Detect which cell encompasses the target text, then output its (x, y) center coordinate. 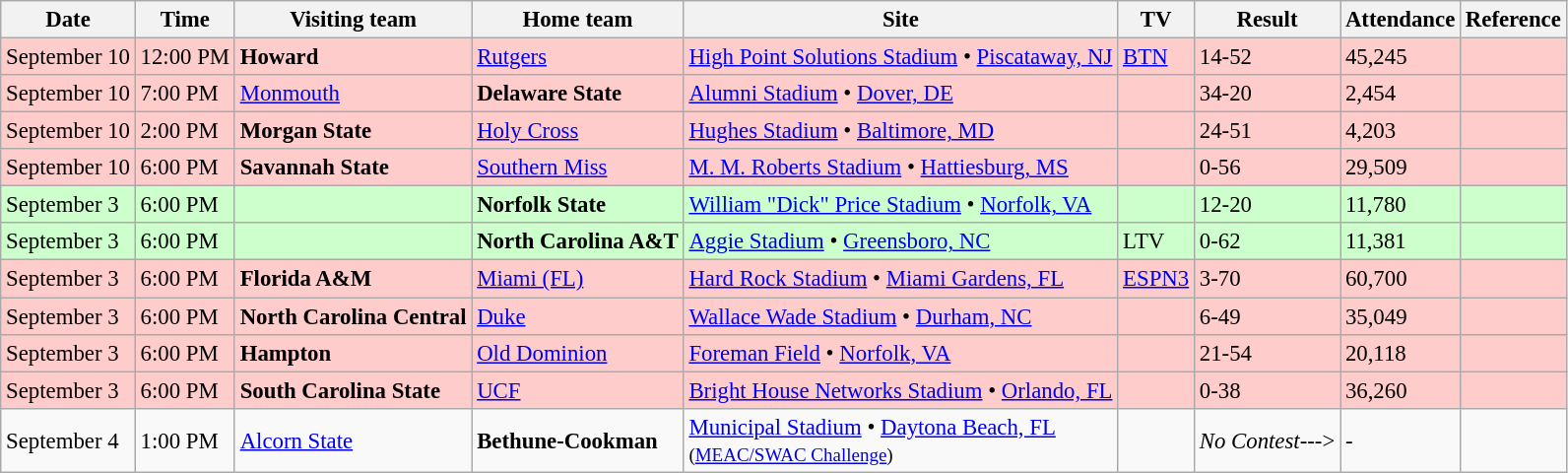
Home team (577, 20)
60,700 (1401, 279)
6-49 (1267, 316)
34-20 (1267, 94)
- (1401, 439)
Foreman Field • Norfolk, VA (900, 353)
William "Dick" Price Stadium • Norfolk, VA (900, 205)
Site (900, 20)
12-20 (1267, 205)
36,260 (1401, 390)
South Carolina State (353, 390)
Hughes Stadium • Baltimore, MD (900, 131)
7:00 PM (185, 94)
Attendance (1401, 20)
UCF (577, 390)
35,049 (1401, 316)
TV (1156, 20)
Reference (1514, 20)
0-38 (1267, 390)
Florida A&M (353, 279)
4,203 (1401, 131)
0-62 (1267, 241)
Monmouth (353, 94)
3-70 (1267, 279)
No Contest---> (1267, 439)
Southern Miss (577, 168)
Howard (353, 57)
12:00 PM (185, 57)
24-51 (1267, 131)
High Point Solutions Stadium • Piscataway, NJ (900, 57)
North Carolina A&T (577, 241)
Norfolk State (577, 205)
Holy Cross (577, 131)
Alumni Stadium • Dover, DE (900, 94)
Old Dominion (577, 353)
Alcorn State (353, 439)
45,245 (1401, 57)
Aggie Stadium • Greensboro, NC (900, 241)
29,509 (1401, 168)
M. M. Roberts Stadium • Hattiesburg, MS (900, 168)
Bethune-Cookman (577, 439)
Bright House Networks Stadium • Orlando, FL (900, 390)
BTN (1156, 57)
1:00 PM (185, 439)
Morgan State (353, 131)
LTV (1156, 241)
Savannah State (353, 168)
Municipal Stadium • Daytona Beach, FL(MEAC/SWAC Challenge) (900, 439)
0-56 (1267, 168)
Time (185, 20)
Result (1267, 20)
2,454 (1401, 94)
Hampton (353, 353)
Rutgers (577, 57)
North Carolina Central (353, 316)
21-54 (1267, 353)
Hard Rock Stadium • Miami Gardens, FL (900, 279)
Duke (577, 316)
11,381 (1401, 241)
ESPN3 (1156, 279)
Miami (FL) (577, 279)
14-52 (1267, 57)
20,118 (1401, 353)
Date (68, 20)
Visiting team (353, 20)
September 4 (68, 439)
Wallace Wade Stadium • Durham, NC (900, 316)
2:00 PM (185, 131)
11,780 (1401, 205)
Delaware State (577, 94)
